Output the (X, Y) coordinate of the center of the cell containing the given text.  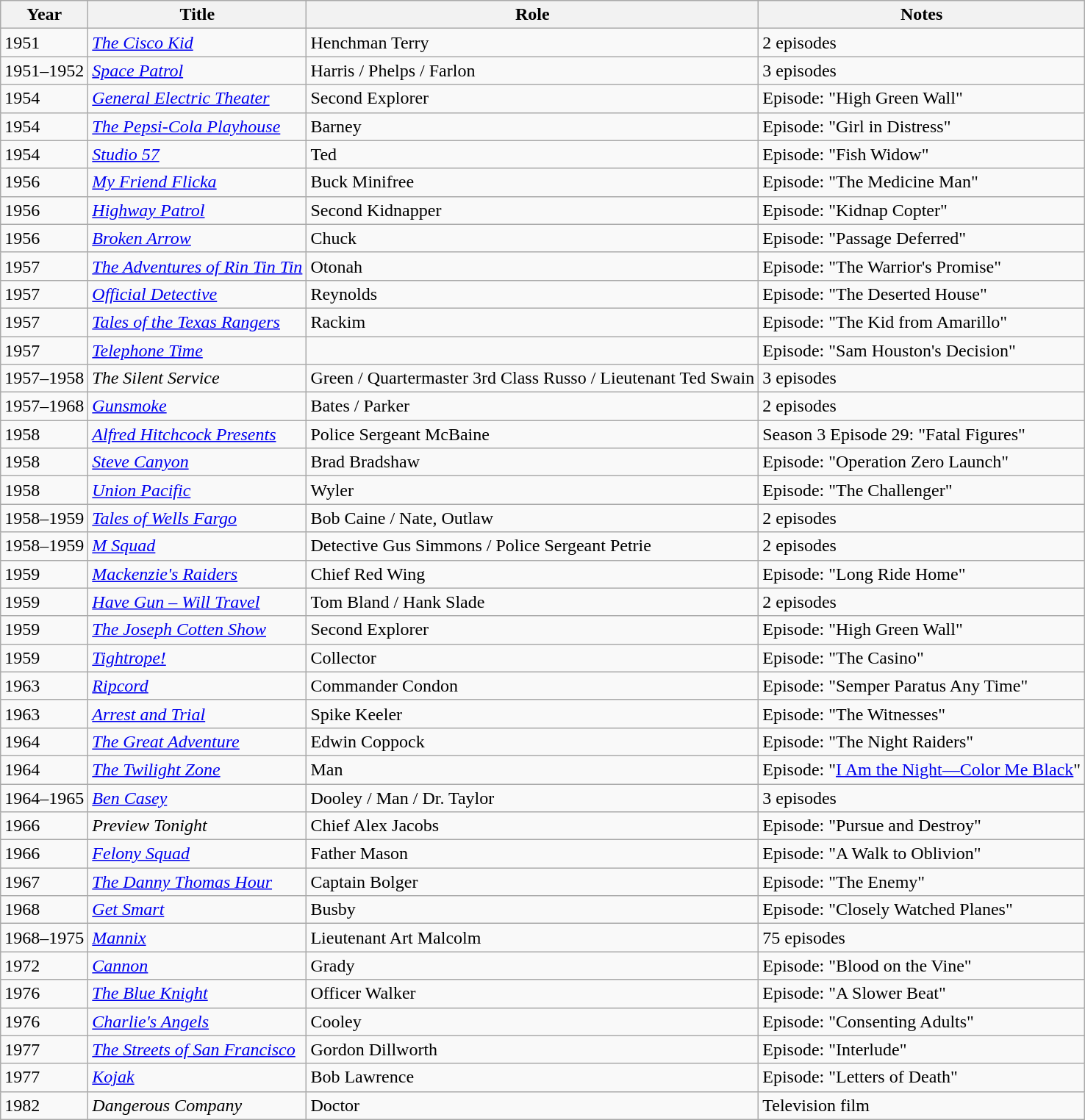
Season 3 Episode 29: "Fatal Figures" (922, 434)
Episode: "The Deserted House" (922, 294)
Ripcord (197, 686)
Buck Minifree (532, 182)
Detective Gus Simmons / Police Sergeant Petrie (532, 546)
The Blue Knight (197, 994)
Harris / Phelps / Farlon (532, 71)
The Silent Service (197, 378)
Man (532, 769)
Tightrope! (197, 658)
The Cisco Kid (197, 43)
Official Detective (197, 294)
Title (197, 15)
Episode: "Semper Paratus Any Time" (922, 686)
Episode: "The Kid from Amarillo" (922, 322)
Highway Patrol (197, 210)
Ben Casey (197, 797)
Episode: "The Medicine Man" (922, 182)
Henchman Terry (532, 43)
Episode: "The Enemy" (922, 882)
My Friend Flicka (197, 182)
The Joseph Cotten Show (197, 630)
Episode: "Blood on the Vine" (922, 966)
Episode: "Closely Watched Planes" (922, 910)
Kojak (197, 1077)
1964–1965 (44, 797)
The Great Adventure (197, 742)
Rackim (532, 322)
Bob Caine / Nate, Outlaw (532, 518)
Episode: "I Am the Night—Color Me Black" (922, 769)
Preview Tonight (197, 826)
Episode: "Passage Deferred" (922, 238)
Episode: "Fish Widow" (922, 154)
The Twilight Zone (197, 769)
Episode: "Kidnap Copter" (922, 210)
Brad Bradshaw (532, 462)
Telephone Time (197, 351)
1982 (44, 1105)
Captain Bolger (532, 882)
The Streets of San Francisco (197, 1049)
M Squad (197, 546)
Doctor (532, 1105)
Collector (532, 658)
Reynolds (532, 294)
Felony Squad (197, 854)
Television film (922, 1105)
Gordon Dillworth (532, 1049)
Episode: "The Night Raiders" (922, 742)
Mackenzie's Raiders (197, 574)
Episode: "A Walk to Oblivion" (922, 854)
Second Kidnapper (532, 210)
Chief Red Wing (532, 574)
The Danny Thomas Hour (197, 882)
The Adventures of Rin Tin Tin (197, 266)
Charlie's Angels (197, 1022)
Notes (922, 15)
Spike Keeler (532, 714)
Chief Alex Jacobs (532, 826)
1957–1968 (44, 406)
Studio 57 (197, 154)
Alfred Hitchcock Presents (197, 434)
Bates / Parker (532, 406)
Grady (532, 966)
Get Smart (197, 910)
Episode: "The Casino" (922, 658)
Lieutenant Art Malcolm (532, 938)
Have Gun – Will Travel (197, 602)
General Electric Theater (197, 98)
Bob Lawrence (532, 1077)
Episode: "Interlude" (922, 1049)
Episode: "The Challenger" (922, 490)
Dangerous Company (197, 1105)
Episode: "Operation Zero Launch" (922, 462)
1968–1975 (44, 938)
Episode: "The Witnesses" (922, 714)
Officer Walker (532, 994)
Tom Bland / Hank Slade (532, 602)
Chuck (532, 238)
Father Mason (532, 854)
Ted (532, 154)
Dooley / Man / Dr. Taylor (532, 797)
Tales of the Texas Rangers (197, 322)
Year (44, 15)
Episode: "Long Ride Home" (922, 574)
1972 (44, 966)
The Pepsi-Cola Playhouse (197, 126)
Mannix (197, 938)
Cannon (197, 966)
Episode: "Pursue and Destroy" (922, 826)
Episode: "The Warrior's Promise" (922, 266)
75 episodes (922, 938)
1968 (44, 910)
Broken Arrow (197, 238)
Wyler (532, 490)
Episode: "Girl in Distress" (922, 126)
Busby (532, 910)
Barney (532, 126)
Space Patrol (197, 71)
Union Pacific (197, 490)
Episode: "Letters of Death" (922, 1077)
Tales of Wells Fargo (197, 518)
Episode: "Sam Houston's Decision" (922, 351)
1951 (44, 43)
1957–1958 (44, 378)
Otonah (532, 266)
Edwin Coppock (532, 742)
Role (532, 15)
Green / Quartermaster 3rd Class Russo / Lieutenant Ted Swain (532, 378)
Gunsmoke (197, 406)
Cooley (532, 1022)
Episode: "Consenting Adults" (922, 1022)
Arrest and Trial (197, 714)
Commander Condon (532, 686)
Police Sergeant McBaine (532, 434)
1951–1952 (44, 71)
Steve Canyon (197, 462)
1967 (44, 882)
Episode: "A Slower Beat" (922, 994)
